Return the (X, Y) coordinate for the center point of the cell that contains the specified text.  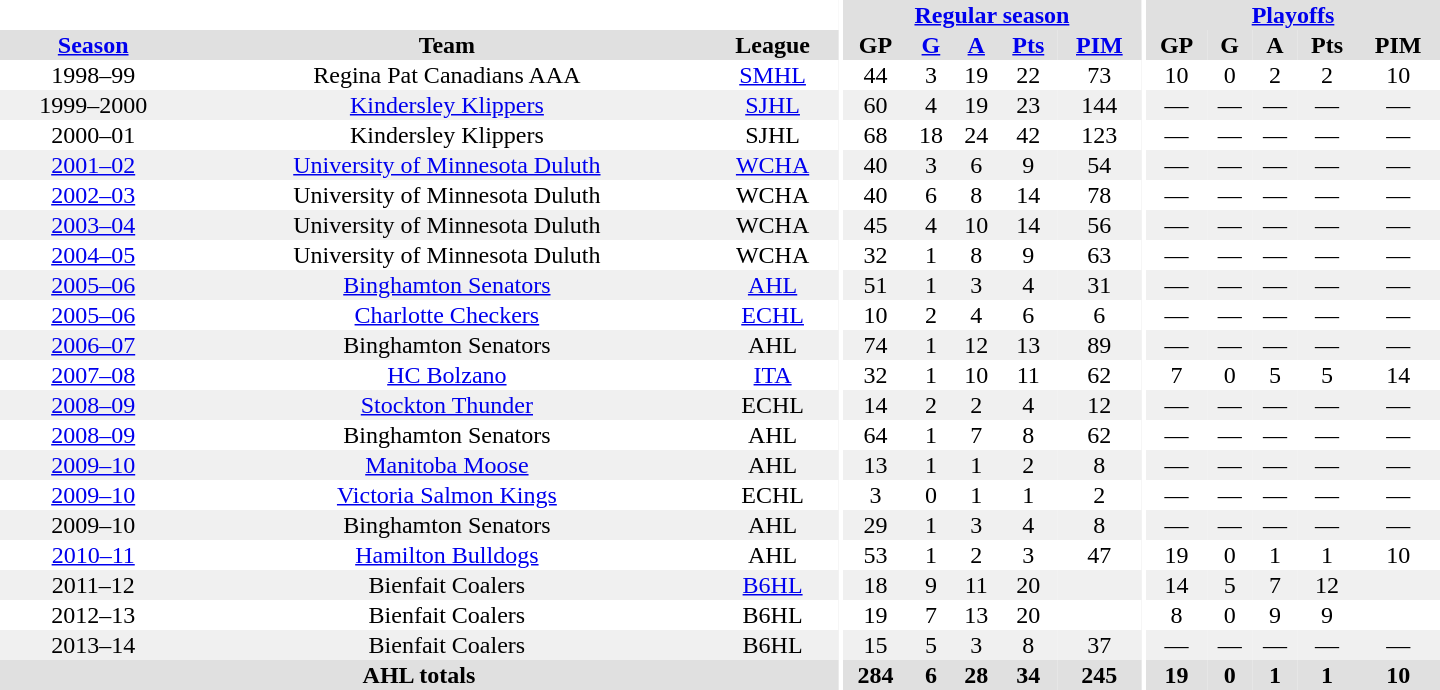
73 (1100, 75)
28 (976, 675)
2013–14 (93, 645)
League (772, 45)
Manitoba Moose (446, 465)
64 (876, 435)
2002–03 (93, 195)
42 (1028, 135)
29 (876, 525)
2010–11 (93, 555)
284 (876, 675)
Regina Pat Canadians AAA (446, 75)
Hamilton Bulldogs (446, 555)
68 (876, 135)
Regular season (992, 15)
SMHL (772, 75)
2011–12 (93, 585)
144 (1100, 105)
24 (976, 135)
2007–08 (93, 375)
2000–01 (93, 135)
Charlotte Checkers (446, 315)
15 (876, 645)
Season (93, 45)
2012–13 (93, 615)
31 (1100, 285)
74 (876, 345)
AHL totals (419, 675)
37 (1100, 645)
60 (876, 105)
Victoria Salmon Kings (446, 495)
44 (876, 75)
1999–2000 (93, 105)
89 (1100, 345)
HC Bolzano (446, 375)
47 (1100, 555)
Playoffs (1293, 15)
53 (876, 555)
245 (1100, 675)
Stockton Thunder (446, 405)
54 (1100, 165)
22 (1028, 75)
23 (1028, 105)
2003–04 (93, 225)
63 (1100, 255)
51 (876, 285)
1998–99 (93, 75)
45 (876, 225)
34 (1028, 675)
2001–02 (93, 165)
Team (446, 45)
ITA (772, 375)
2006–07 (93, 345)
56 (1100, 225)
78 (1100, 195)
123 (1100, 135)
2004–05 (93, 255)
